Identify which cell holds the provided text, then report its (x, y) central coordinate. 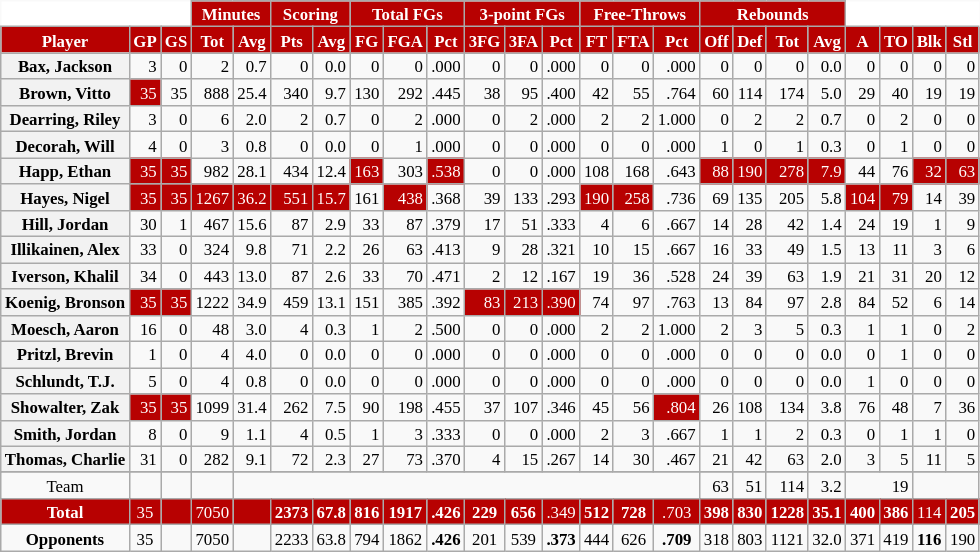
44 (862, 171)
.764 (677, 93)
.471 (446, 276)
2.2 (331, 250)
1.1 (252, 433)
1862 (405, 538)
9.1 (252, 459)
400 (862, 512)
88 (716, 171)
49 (787, 250)
Iverson, Khalil (65, 276)
31.4 (252, 407)
3FG (485, 40)
32 (930, 171)
40 (896, 93)
.538 (446, 171)
.528 (677, 276)
371 (862, 538)
434 (292, 171)
27 (366, 459)
816 (366, 512)
1222 (212, 302)
Showalter, Zak (65, 407)
512 (596, 512)
.370 (446, 459)
Minutes (230, 14)
72 (292, 459)
2.8 (827, 302)
.368 (446, 197)
79 (896, 197)
443 (212, 276)
201 (485, 538)
104 (862, 197)
229 (485, 512)
Stl (962, 40)
551 (292, 197)
107 (524, 407)
34 (145, 276)
90 (366, 407)
2233 (292, 538)
282 (212, 459)
74 (596, 302)
34.9 (252, 302)
168 (634, 171)
174 (787, 93)
67.8 (331, 512)
28.1 (252, 171)
45 (596, 407)
Moesch, Aaron (65, 328)
151 (366, 302)
1.4 (827, 224)
3.0 (252, 328)
8 (145, 433)
.643 (677, 171)
Blk (930, 40)
340 (292, 93)
Dearring, Riley (65, 119)
95 (524, 93)
Off (716, 40)
728 (634, 512)
3.8 (827, 407)
36.2 (252, 197)
Total (65, 512)
888 (212, 93)
3-point FGs (522, 14)
9.7 (331, 93)
70 (405, 276)
12.4 (331, 171)
35.1 (827, 512)
60 (716, 93)
626 (634, 538)
Schlundt, T.J. (65, 381)
7.9 (827, 171)
2.9 (331, 224)
.321 (561, 250)
794 (366, 538)
398 (716, 512)
278 (787, 171)
Brown, Vitto (65, 93)
FTA (634, 40)
52 (896, 302)
1228 (787, 512)
Rebounds (773, 14)
656 (524, 512)
Team (65, 486)
324 (212, 250)
539 (524, 538)
2.6 (331, 276)
1.9 (827, 276)
83 (485, 302)
3FA (524, 40)
A (862, 40)
.167 (561, 276)
318 (716, 538)
133 (524, 197)
3.2 (827, 486)
13.1 (331, 302)
803 (750, 538)
71 (292, 250)
.804 (677, 407)
56 (634, 407)
262 (292, 407)
TO (896, 40)
63.8 (331, 538)
161 (366, 197)
.736 (677, 197)
.455 (446, 407)
116 (930, 538)
Pts (292, 40)
10 (596, 250)
Total FGs (408, 14)
Opponents (65, 538)
FG (366, 40)
15.7 (331, 197)
7.5 (331, 407)
.349 (561, 512)
.379 (446, 224)
.392 (446, 302)
134 (787, 407)
Player (65, 40)
38 (485, 93)
467 (212, 224)
1.5 (827, 250)
419 (896, 538)
135 (750, 197)
303 (405, 171)
5.0 (827, 93)
73 (405, 459)
1099 (212, 407)
198 (405, 407)
0.5 (331, 433)
.373 (561, 538)
13.0 (252, 276)
15.6 (252, 224)
.413 (446, 250)
Pritzl, Brevin (65, 355)
.346 (561, 407)
FGA (405, 40)
Scoring (310, 14)
29 (862, 93)
Def (750, 40)
9.8 (252, 250)
GP (145, 40)
Thomas, Charlie (65, 459)
438 (405, 197)
GS (176, 40)
20 (930, 276)
.267 (561, 459)
.293 (561, 197)
FT (596, 40)
Decorah, Will (65, 145)
55 (634, 93)
258 (634, 197)
Free-Throws (640, 14)
69 (716, 197)
.445 (446, 93)
Bax, Jackson (65, 66)
.703 (677, 512)
Happ, Ethan (65, 171)
7 (930, 407)
17 (485, 224)
.763 (677, 302)
459 (292, 302)
163 (366, 171)
1121 (787, 538)
292 (405, 93)
386 (896, 512)
37 (485, 407)
1267 (212, 197)
2.3 (331, 459)
5.8 (827, 197)
2373 (292, 512)
213 (524, 302)
4.0 (252, 355)
.500 (446, 328)
Hill, Jordan (65, 224)
982 (212, 171)
Smith, Jordan (65, 433)
25.4 (252, 93)
.400 (561, 93)
444 (596, 538)
.467 (677, 459)
830 (750, 512)
Illikainen, Alex (65, 250)
Koenig, Bronson (65, 302)
1917 (405, 512)
130 (366, 93)
.390 (561, 302)
.709 (677, 538)
32.0 (827, 538)
Hayes, Nigel (65, 197)
385 (405, 302)
